For the text-containing cell, return its midpoint in (x, y) coordinate format. 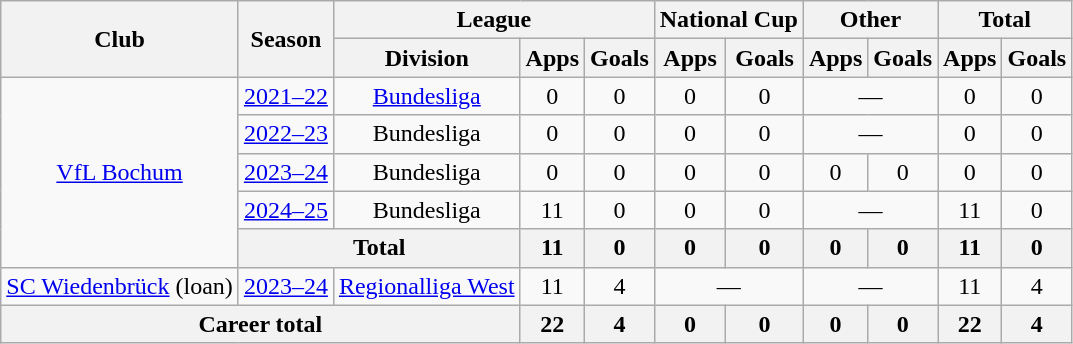
Other (870, 20)
SC Wiedenbrück (loan) (120, 286)
2021–22 (286, 96)
2022–23 (286, 134)
2024–25 (286, 210)
National Cup (728, 20)
Regionalliga West (426, 286)
Division (426, 58)
League (494, 20)
Club (120, 39)
Season (286, 39)
Career total (260, 324)
VfL Bochum (120, 172)
